Detect which cell encompasses the target text, then output its (X, Y) center coordinate. 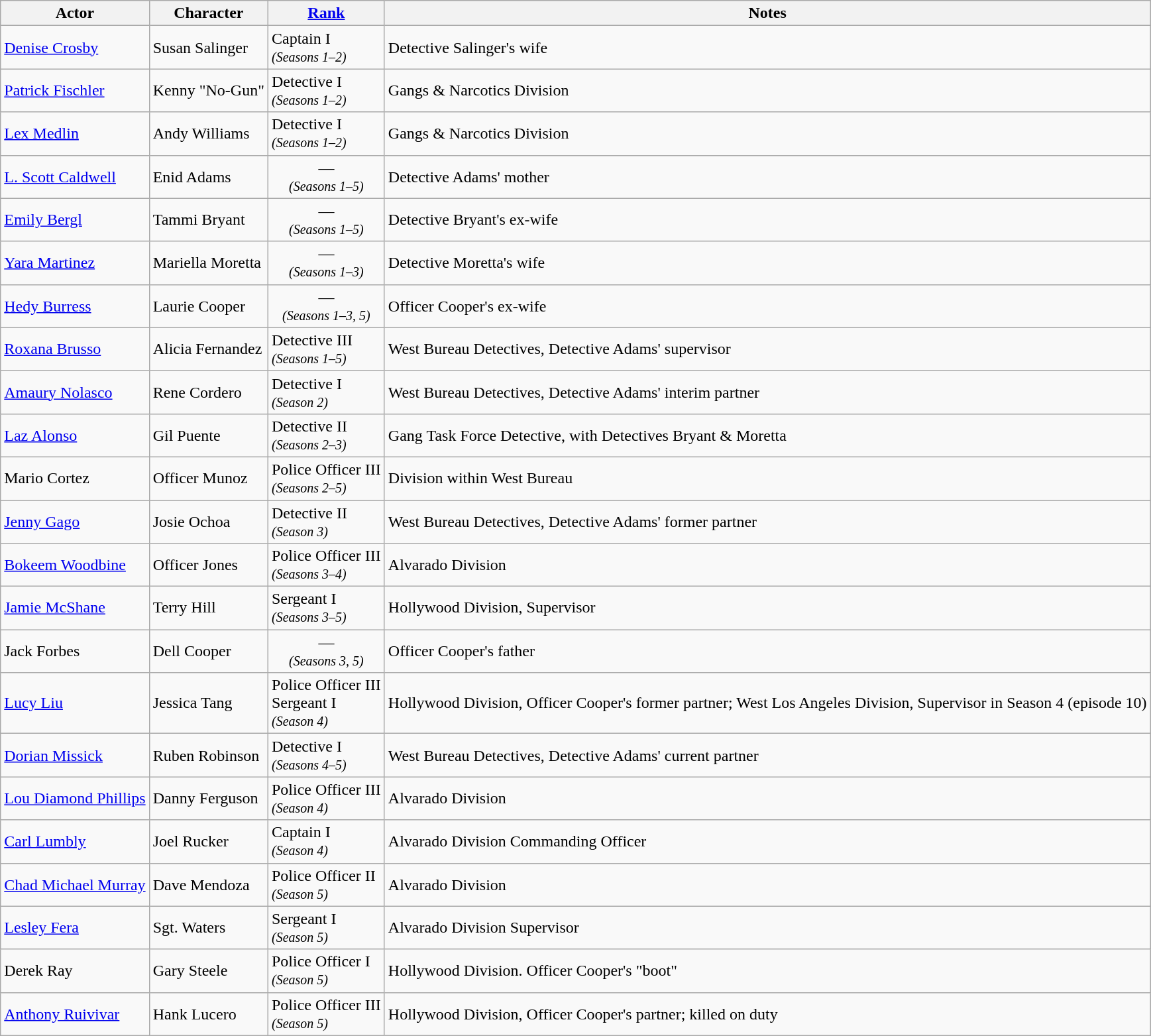
Chad Michael Murray (75, 884)
Kenny "No-Gun" (208, 90)
West Bureau Detectives, Detective Adams' supervisor (767, 349)
Joel Rucker (208, 842)
Mariella Moretta (208, 262)
Alvarado Division Commanding Officer (767, 842)
Gang Task Force Detective, with Detectives Bryant & Moretta (767, 435)
Ruben Robinson (208, 756)
Dave Mendoza (208, 884)
Patrick Fischler (75, 90)
Sergeant I(Seasons 3–5) (326, 608)
—(Seasons 1–3) (326, 262)
West Bureau Detectives, Detective Adams' former partner (767, 521)
Detective Bryant's ex-wife (767, 220)
Mario Cortez (75, 479)
Carl Lumbly (75, 842)
Denise Crosby (75, 48)
Detective I(Seasons 4–5) (326, 756)
Lou Diamond Phillips (75, 798)
Lesley Fera (75, 928)
Susan Salinger (208, 48)
Officer Jones (208, 565)
Police Officer IIISergeant I(Season 4) (326, 703)
Jenny Gago (75, 521)
Rank (326, 13)
Derek Ray (75, 970)
Sergeant I(Season 5) (326, 928)
Police Officer III(Seasons 2–5) (326, 479)
Hollywood Division, Officer Cooper's former partner; West Los Angeles Division, Supervisor in Season 4 (episode 10) (767, 703)
Enid Adams (208, 176)
Hank Lucero (208, 1014)
Sgt. Waters (208, 928)
Detective III(Seasons 1–5) (326, 349)
Detective II(Season 3) (326, 521)
Alicia Fernandez (208, 349)
Jessica Tang (208, 703)
Officer Munoz (208, 479)
Josie Ochoa (208, 521)
Officer Cooper's ex-wife (767, 306)
Gary Steele (208, 970)
Terry Hill (208, 608)
Bokeem Woodbine (75, 565)
Captain I(Season 4) (326, 842)
Alvarado Division Supervisor (767, 928)
Hollywood Division. Officer Cooper's "boot" (767, 970)
Rene Cordero (208, 392)
Captain I(Seasons 1–2) (326, 48)
Detective Adams' mother (767, 176)
Detective I(Season 2) (326, 392)
Anthony Ruivivar (75, 1014)
Roxana Brusso (75, 349)
Yara Martinez (75, 262)
Dell Cooper (208, 651)
Police Officer I(Season 5) (326, 970)
Actor (75, 13)
Andy Williams (208, 134)
Jamie McShane (75, 608)
Detective II(Seasons 2–3) (326, 435)
Officer Cooper's father (767, 651)
Character (208, 13)
Police Officer III(Seasons 3–4) (326, 565)
Lucy Liu (75, 703)
West Bureau Detectives, Detective Adams' interim partner (767, 392)
—(Seasons 1–3, 5) (326, 306)
Notes (767, 13)
Lex Medlin (75, 134)
Detective Moretta's wife (767, 262)
Hedy Burress (75, 306)
Police Officer II(Season 5) (326, 884)
L. Scott Caldwell (75, 176)
Dorian Missick (75, 756)
West Bureau Detectives, Detective Adams' current partner (767, 756)
Laurie Cooper (208, 306)
Hollywood Division, Supervisor (767, 608)
Detective Salinger's wife (767, 48)
Hollywood Division, Officer Cooper's partner; killed on duty (767, 1014)
Tammi Bryant (208, 220)
Division within West Bureau (767, 479)
Police Officer III(Season 5) (326, 1014)
Laz Alonso (75, 435)
Danny Ferguson (208, 798)
Police Officer III(Season 4) (326, 798)
Emily Bergl (75, 220)
Amaury Nolasco (75, 392)
—(Seasons 3, 5) (326, 651)
Gil Puente (208, 435)
Jack Forbes (75, 651)
